Find where the given text appears and provide that cell's center as (X, Y) coordinate. 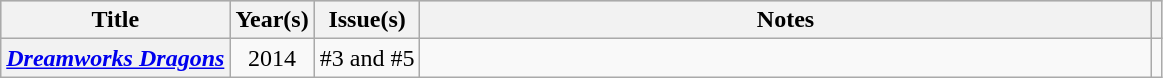
Dreamworks Dragons (116, 58)
#3 and #5 (367, 58)
Year(s) (272, 20)
Notes (786, 20)
Issue(s) (367, 20)
Title (116, 20)
2014 (272, 58)
